For the text-containing cell, return its midpoint in [x, y] coordinate format. 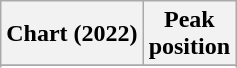
Peakposition [189, 34]
Chart (2022) [72, 34]
